Identify which cell holds the provided text, then report its (x, y) central coordinate. 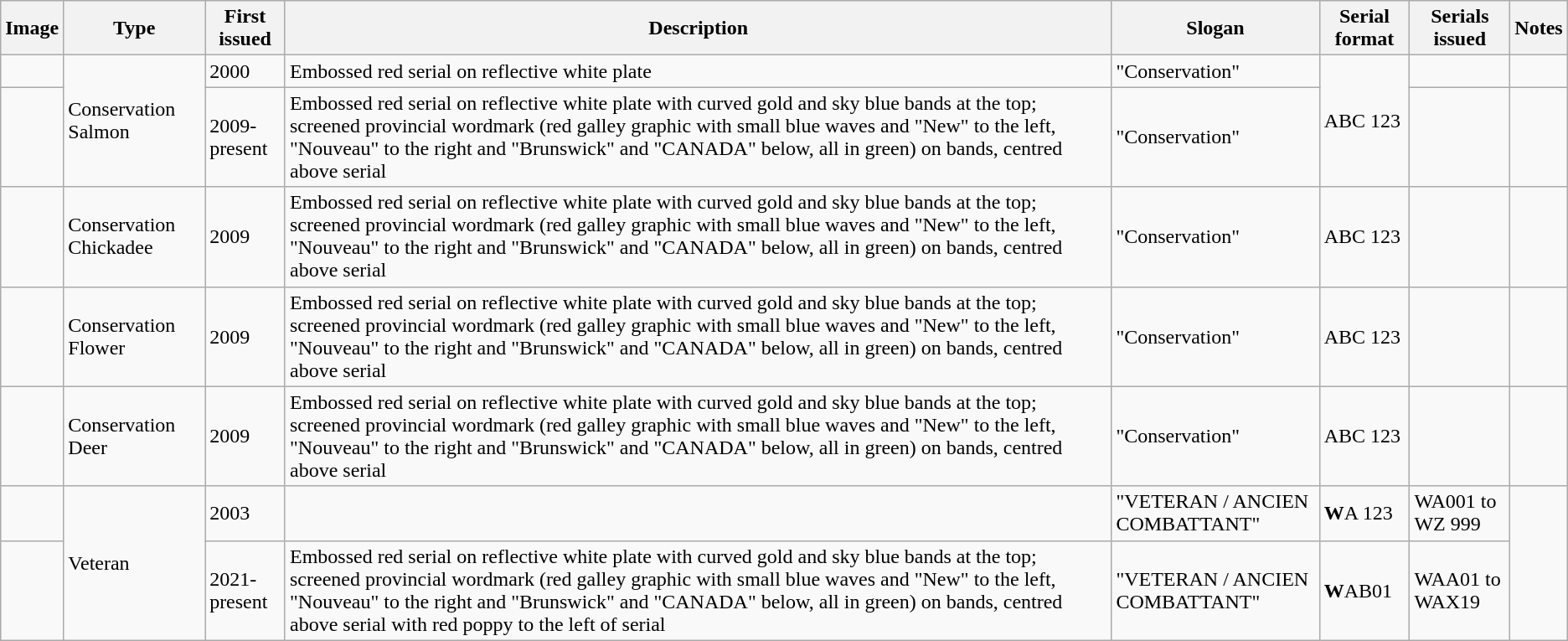
Image (32, 28)
Conservation Chickadee (134, 236)
Description (698, 28)
WA 123 (1364, 513)
Veteran (134, 563)
2000 (245, 71)
Slogan (1215, 28)
Conservation Flower (134, 337)
Serial format (1364, 28)
WAB01 (1364, 590)
WAA01 to WAX19 (1460, 590)
2003 (245, 513)
Conservation Deer (134, 436)
Notes (1539, 28)
First issued (245, 28)
2009-present (245, 137)
Embossed red serial on reflective white plate (698, 71)
Type (134, 28)
2021-present (245, 590)
Serials issued (1460, 28)
Conservation Salmon (134, 121)
WA001 to WZ 999 (1460, 513)
